Provide the (X, Y) coordinate of the cell's center where the given text is located.  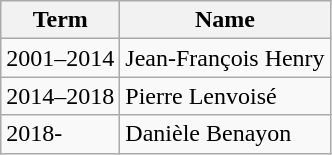
2014–2018 (60, 96)
2018- (60, 134)
Name (225, 20)
Pierre Lenvoisé (225, 96)
2001–2014 (60, 58)
Danièle Benayon (225, 134)
Term (60, 20)
Jean-François Henry (225, 58)
